Extract the [x, y] coordinate from the center of the cell holding the provided text.  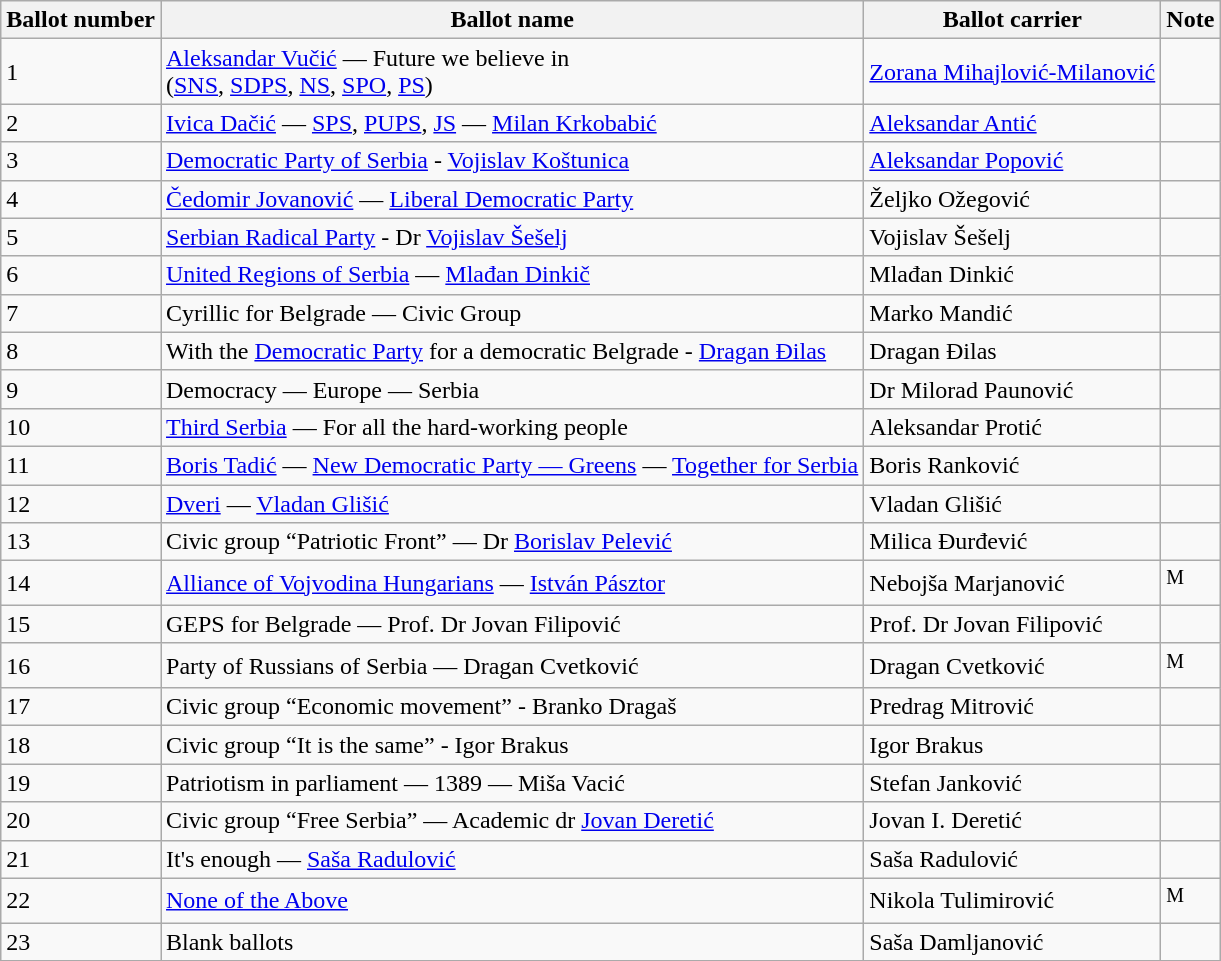
7 [81, 313]
Civic group “Economic movement” - Branko Dragaš [512, 707]
Saša Damljanović [1012, 942]
15 [81, 624]
17 [81, 707]
10 [81, 427]
Civic group “Patriotic Front” — Dr Borislav Pelević [512, 542]
19 [81, 783]
GEPS for Belgrade — Prof. Dr Jovan Filipović [512, 624]
Marko Mandić [1012, 313]
Patriotism in parliament — 1389 — Miša Vacić [512, 783]
1 [81, 72]
Aleksandar Vučić — Future we believe in(SNS, SDPS, NS, SPO, PS) [512, 72]
Aleksandar Protić [1012, 427]
2 [81, 123]
Ivica Dačić — SPS, PUPS, JS — Milan Krkobabić [512, 123]
United Regions of Serbia — Mlađan Dinkič [512, 275]
Civic group “It is the same” - Igor Brakus [512, 745]
Dragan Đilas [1012, 351]
Stefan Janković [1012, 783]
Ballot carrier [1012, 20]
Nebojša Marjanović [1012, 584]
Vladan Glišić [1012, 503]
5 [81, 237]
14 [81, 584]
Dr Milorad Paunović [1012, 389]
22 [81, 900]
It's enough — Saša Radulović [512, 859]
Nikola Tulimirović [1012, 900]
Serbian Radical Party - Dr Vojislav Šešelj [512, 237]
9 [81, 389]
Prof. Dr Jovan Filipović [1012, 624]
Blank ballots [512, 942]
Boris Tadić — New Democratic Party — Greens — Together for Serbia [512, 465]
21 [81, 859]
16 [81, 666]
Dragan Cvetković [1012, 666]
Note [1190, 20]
Third Serbia — For all the hard-working people [512, 427]
Aleksandar Antić [1012, 123]
Čedomir Jovanović — Liberal Democratic Party [512, 199]
20 [81, 821]
Aleksandar Popović [1012, 161]
8 [81, 351]
18 [81, 745]
Cyrillic for Belgrade — Civic Group [512, 313]
3 [81, 161]
Mlađan Dinkić [1012, 275]
Alliance of Vojvodina Hungarians — István Pásztor [512, 584]
23 [81, 942]
With the Democratic Party for a democratic Belgrade - Dragan Đilas [512, 351]
Ballot name [512, 20]
Party of Russians of Serbia — Dragan Cvetković [512, 666]
Predrag Mitrović [1012, 707]
Democratic Party of Serbia - Vojislav Koštunica [512, 161]
Civic group “Free Serbia” — Academic dr Jovan Deretić [512, 821]
Ballot number [81, 20]
Zorana Mihajlović-Milanović [1012, 72]
11 [81, 465]
Jovan I. Deretić [1012, 821]
Igor Brakus [1012, 745]
Saša Radulović [1012, 859]
4 [81, 199]
Democracy — Europe — Serbia [512, 389]
Milica Đurđević [1012, 542]
Vojislav Šešelj [1012, 237]
12 [81, 503]
13 [81, 542]
Dveri — Vladan Glišić [512, 503]
None of the Above [512, 900]
Željko Ožegović [1012, 199]
Boris Ranković [1012, 465]
6 [81, 275]
